Pinpoint the cell where the given text exists, returning its [X, Y] midpoint coordinate. 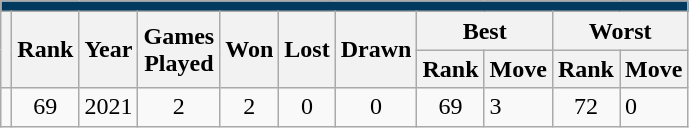
Won [250, 50]
Best [484, 31]
Lost [307, 50]
2021 [108, 107]
3 [518, 107]
Year [108, 50]
72 [586, 107]
Drawn [376, 50]
GamesPlayed [179, 50]
Worst [620, 31]
